Provide the [x, y] coordinate of the cell's center where the given text is located.  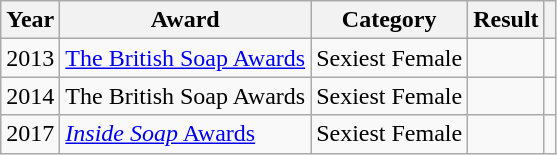
2013 [30, 58]
Award [186, 20]
2014 [30, 96]
Inside Soap Awards [186, 134]
2017 [30, 134]
Year [30, 20]
Category [390, 20]
Result [506, 20]
